For the text-containing cell, return its midpoint in (X, Y) coordinate format. 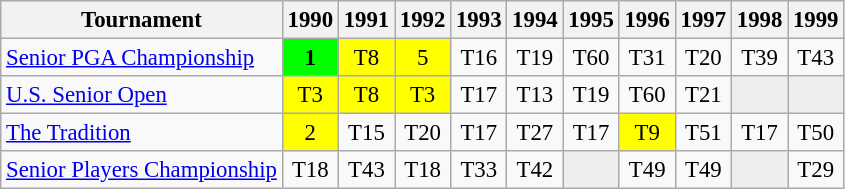
T33 (479, 170)
1997 (703, 20)
T29 (816, 170)
The Tradition (142, 133)
1994 (535, 20)
T9 (647, 133)
1990 (310, 20)
1998 (759, 20)
1 (310, 58)
T31 (647, 58)
T21 (703, 95)
1992 (422, 20)
T13 (535, 95)
Senior Players Championship (142, 170)
1996 (647, 20)
1991 (366, 20)
1999 (816, 20)
1993 (479, 20)
T42 (535, 170)
T39 (759, 58)
2 (310, 133)
Senior PGA Championship (142, 58)
T15 (366, 133)
T51 (703, 133)
T50 (816, 133)
1995 (591, 20)
T27 (535, 133)
T16 (479, 58)
U.S. Senior Open (142, 95)
Tournament (142, 20)
5 (422, 58)
